Find where the given text appears and provide that cell's center as (x, y) coordinate. 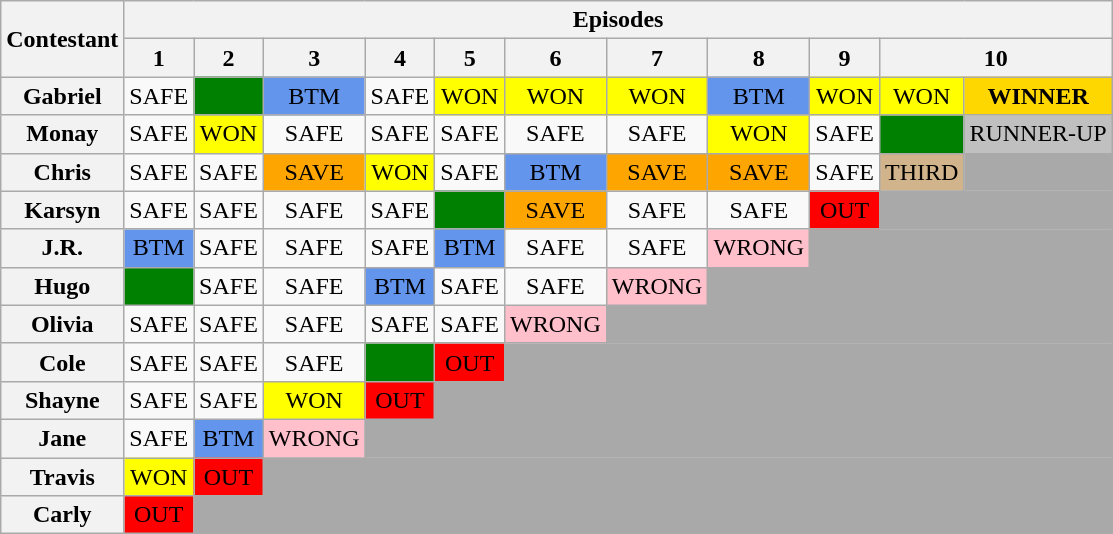
Karsyn (62, 210)
J.R. (62, 248)
7 (657, 58)
9 (845, 58)
Travis (62, 477)
WINNER (1038, 96)
8 (759, 58)
Olivia (62, 324)
5 (470, 58)
Carly (62, 515)
4 (400, 58)
3 (314, 58)
Shayne (62, 400)
Cole (62, 362)
Hugo (62, 286)
Gabriel (62, 96)
Jane (62, 438)
6 (556, 58)
RUNNER-UP (1038, 134)
2 (229, 58)
10 (996, 58)
1 (159, 58)
Chris (62, 172)
THIRD (921, 172)
Monay (62, 134)
Contestant (62, 39)
Episodes (618, 20)
